For the text-containing cell, return its midpoint in (x, y) coordinate format. 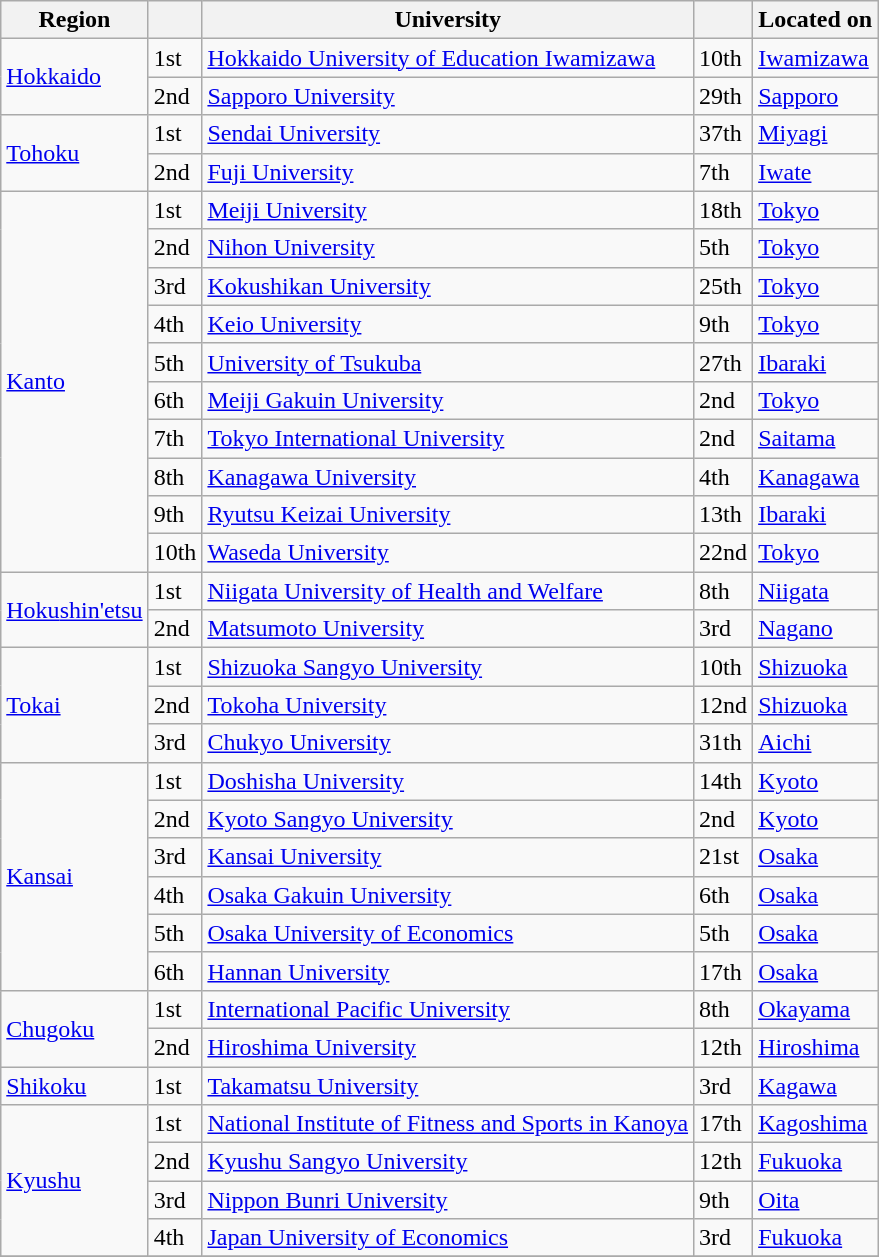
Oita (816, 1200)
Shikoku (74, 1085)
Kyushu (74, 1181)
Sapporo University (448, 96)
29th (724, 96)
21st (724, 857)
Ryutsu Keizai University (448, 515)
Kyoto Sangyo University (448, 819)
13th (724, 515)
Niigata (816, 591)
Kanto (74, 382)
Meiji University (448, 210)
Fuji University (448, 172)
Tohoku (74, 153)
Kanagawa University (448, 477)
Saitama (816, 438)
Hannan University (448, 971)
18th (724, 210)
Tokyo International University (448, 438)
Kanagawa (816, 477)
Japan University of Economics (448, 1238)
Kansai University (448, 857)
Nihon University (448, 248)
Kagawa (816, 1085)
Kansai (74, 876)
Sapporo (816, 96)
International Pacific University (448, 1009)
Osaka University of Economics (448, 933)
University of Tsukuba (448, 362)
27th (724, 362)
Waseda University (448, 553)
22nd (724, 553)
25th (724, 286)
Region (74, 20)
Doshisha University (448, 781)
Hokushin'etsu (74, 610)
Chugoku (74, 1028)
Hiroshima University (448, 1047)
Matsumoto University (448, 629)
Okayama (816, 1009)
University (448, 20)
Hiroshima (816, 1047)
Meiji Gakuin University (448, 400)
National Institute of Fitness and Sports in Kanoya (448, 1124)
Kokushikan University (448, 286)
Chukyo University (448, 743)
Nagano (816, 629)
Located on (816, 20)
Iwate (816, 172)
12nd (724, 705)
Shizuoka Sangyo University (448, 667)
Osaka Gakuin University (448, 895)
Sendai University (448, 134)
Takamatsu University (448, 1085)
Miyagi (816, 134)
Kyushu Sangyo University (448, 1162)
Aichi (816, 743)
31th (724, 743)
Niigata University of Health and Welfare (448, 591)
Iwamizawa (816, 58)
Kagoshima (816, 1124)
37th (724, 134)
Keio University (448, 324)
Tokai (74, 705)
14th (724, 781)
Hokkaido (74, 77)
Tokoha University (448, 705)
Nippon Bunri University (448, 1200)
Hokkaido University of Education Iwamizawa (448, 58)
